Return the [x, y] coordinate for the center point of the cell that contains the specified text.  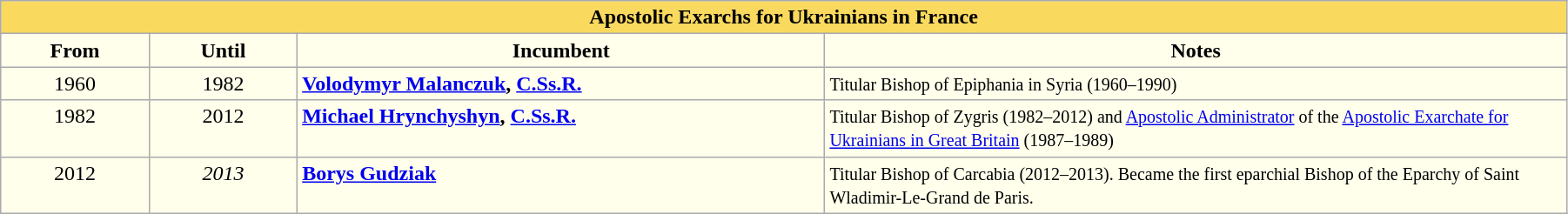
Until [223, 50]
2013 [223, 184]
Incumbent [561, 50]
Apostolic Exarchs for Ukrainians in France [784, 17]
Titular Bishop of Epiphania in Syria (1960–1990) [1196, 84]
Volodymyr Malanczuk, C.Ss.R. [561, 84]
Notes [1196, 50]
Borys Gudziak [561, 184]
Titular Bishop of Zygris (1982–2012) and Apostolic Administrator of the Apostolic Exarchate for Ukrainians in Great Britain (1987–1989) [1196, 129]
1960 [75, 84]
From [75, 50]
Titular Bishop of Carcabia (2012–2013). Became the first eparchial Bishop of the Eparchy of Saint Wladimir-Le-Grand de Paris. [1196, 184]
Michael Hrynchyshyn, C.Ss.R. [561, 129]
